For the text-containing cell, return its midpoint in [X, Y] coordinate format. 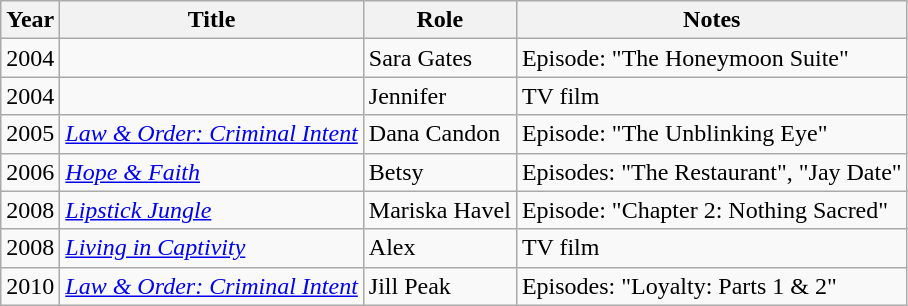
Mariska Havel [440, 210]
Lipstick Jungle [212, 210]
2010 [30, 286]
Role [440, 20]
Sara Gates [440, 58]
Betsy [440, 172]
Dana Candon [440, 134]
Title [212, 20]
Jennifer [440, 96]
2005 [30, 134]
Hope & Faith [212, 172]
Episodes: "The Restaurant", "Jay Date" [712, 172]
Episodes: "Loyalty: Parts 1 & 2" [712, 286]
Alex [440, 248]
Episode: "Chapter 2: Nothing Sacred" [712, 210]
Notes [712, 20]
Jill Peak [440, 286]
Living in Captivity [212, 248]
Year [30, 20]
Episode: "The Honeymoon Suite" [712, 58]
Episode: "The Unblinking Eye" [712, 134]
2006 [30, 172]
